Capture the cell that displays the provided text and extract its [x, y] central coordinate. 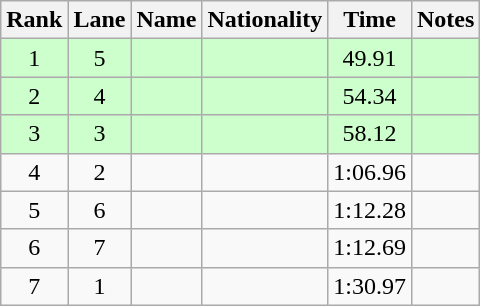
Rank [34, 20]
Notes [445, 20]
Nationality [265, 20]
54.34 [370, 96]
1:12.28 [370, 210]
1:06.96 [370, 172]
1:12.69 [370, 248]
58.12 [370, 134]
Time [370, 20]
1:30.97 [370, 286]
49.91 [370, 58]
Name [166, 20]
Lane [100, 20]
